Return [x, y] of the center of cell containing provided text 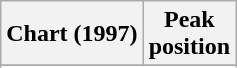
Chart (1997) [72, 34]
Peakposition [189, 34]
